Find where the given text appears and provide that cell's center as [X, Y] coordinate. 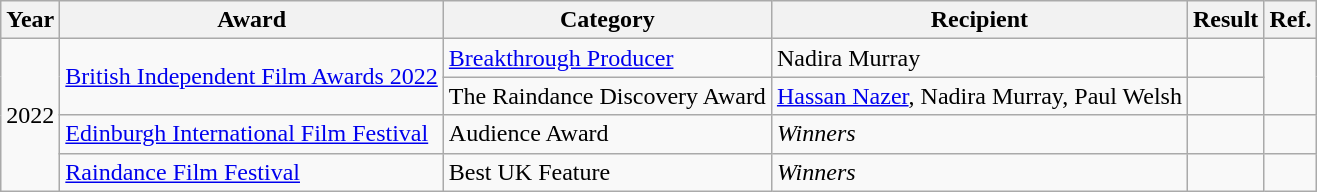
Hassan Nazer, Nadira Murray, Paul Welsh [979, 96]
Category [607, 20]
Recipient [979, 20]
Ref. [1290, 20]
Best UK Feature [607, 172]
Raindance Film Festival [252, 172]
Nadira Murray [979, 58]
Edinburgh International Film Festival [252, 134]
Audience Award [607, 134]
Breakthrough Producer [607, 58]
Award [252, 20]
The Raindance Discovery Award [607, 96]
Year [30, 20]
British Independent Film Awards 2022 [252, 77]
2022 [30, 115]
Result [1225, 20]
